For the text-containing cell, return its midpoint in (X, Y) coordinate format. 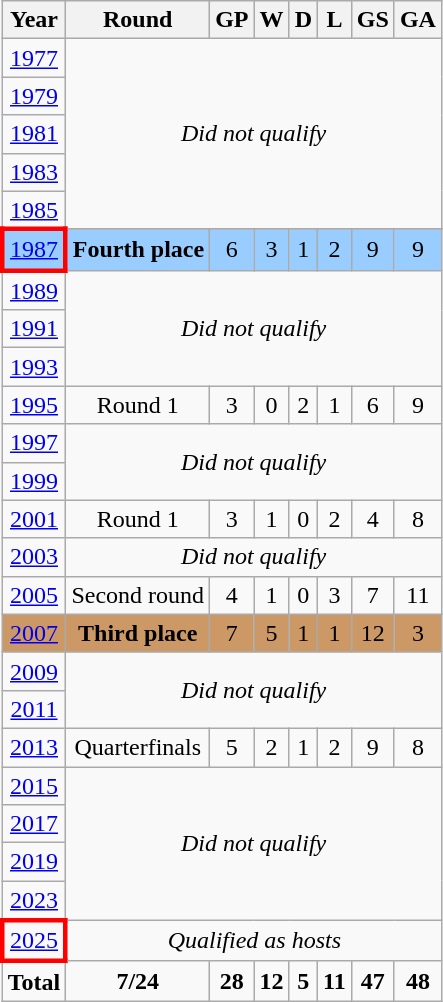
2025 (34, 940)
2007 (34, 633)
1987 (34, 250)
1985 (34, 210)
D (303, 20)
GP (232, 20)
Fourth place (138, 250)
2017 (34, 824)
GA (418, 20)
1993 (34, 367)
GS (372, 20)
1981 (34, 134)
1979 (34, 96)
W (272, 20)
1997 (34, 443)
48 (418, 981)
1977 (34, 58)
2005 (34, 595)
1983 (34, 172)
2019 (34, 862)
Quarterfinals (138, 747)
1991 (34, 329)
Year (34, 20)
2001 (34, 519)
2011 (34, 709)
47 (372, 981)
2023 (34, 901)
7/24 (138, 981)
Second round (138, 595)
L (335, 20)
Third place (138, 633)
1989 (34, 290)
2009 (34, 671)
1999 (34, 481)
2015 (34, 785)
1995 (34, 405)
2013 (34, 747)
Round (138, 20)
Total (34, 981)
28 (232, 981)
2003 (34, 557)
Qualified as hosts (254, 940)
